Provide the [X, Y] coordinate of the cell's center where the given text is located.  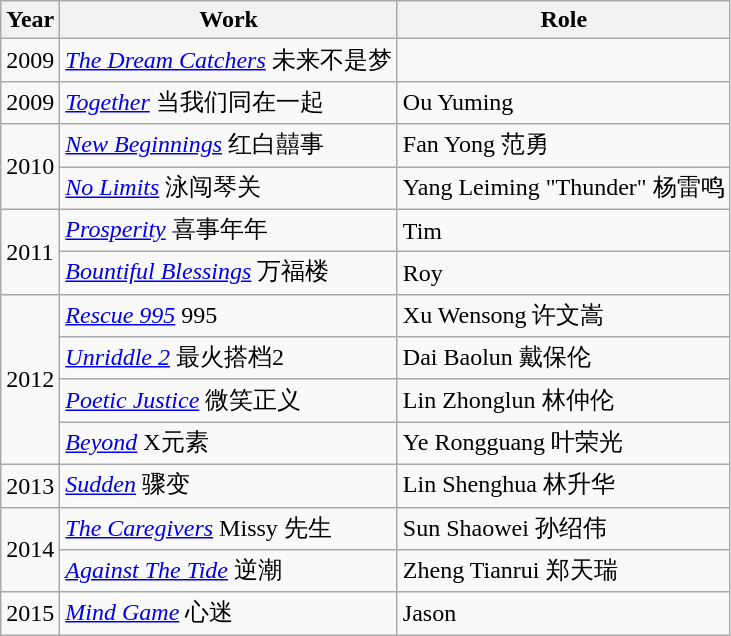
Together 当我们同在一起 [229, 102]
2012 [30, 379]
Lin Zhonglun 林仲伦 [564, 400]
Mind Game 心迷 [229, 614]
Beyond X元素 [229, 444]
Zheng Tianrui 郑天瑞 [564, 572]
Dai Baolun 戴保伦 [564, 358]
Bountiful Blessings 万福楼 [229, 274]
Ou Yuming [564, 102]
Xu Wensong 许文嵩 [564, 316]
Prosperity 喜事年年 [229, 230]
Poetic Justice 微笑正义 [229, 400]
Year [30, 20]
2014 [30, 550]
No Limits 泳闯琴关 [229, 188]
New Beginnings 红白囍事 [229, 146]
The Dream Catchers 未来不是梦 [229, 60]
The Caregivers Missy 先生 [229, 528]
Lin Shenghua 林升华 [564, 486]
Jason [564, 614]
Tim [564, 230]
Sudden 骤变 [229, 486]
2011 [30, 252]
Role [564, 20]
Sun Shaowei 孙绍伟 [564, 528]
2013 [30, 486]
Yang Leiming "Thunder" 杨雷鸣 [564, 188]
Ye Rongguang 叶荣光 [564, 444]
Unriddle 2 最火搭档2 [229, 358]
Against The Tide 逆潮 [229, 572]
Rescue 995 995 [229, 316]
2015 [30, 614]
Fan Yong 范勇 [564, 146]
2010 [30, 166]
Roy [564, 274]
Work [229, 20]
